Scan for the cell matching the given text and deliver its [x, y] coordinate at center. 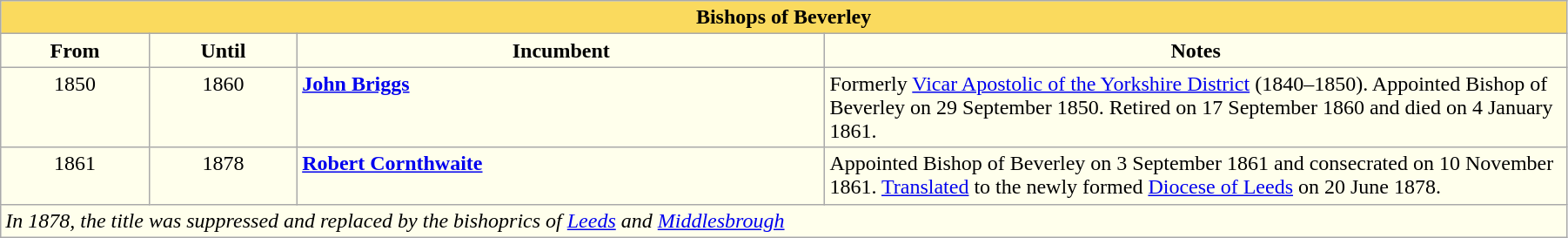
John Briggs [561, 107]
1878 [223, 176]
1860 [223, 107]
1861 [75, 176]
Robert Cornthwaite [561, 176]
Incumbent [561, 51]
1850 [75, 107]
Bishops of Beverley [784, 17]
From [75, 51]
Until [223, 51]
Notes [1196, 51]
In 1878, the title was suppressed and replaced by the bishoprics of Leeds and Middlesbrough [784, 221]
